Provide the (x, y) coordinate of the cell's center where the given text is located.  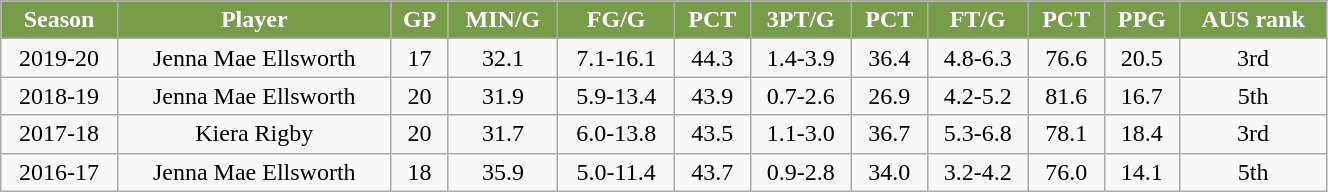
0.9-2.8 (800, 172)
2016-17 (60, 172)
43.9 (712, 96)
14.1 (1142, 172)
81.6 (1066, 96)
43.5 (712, 134)
78.1 (1066, 134)
FT/G (978, 20)
43.7 (712, 172)
2018-19 (60, 96)
76.6 (1066, 58)
3PT/G (800, 20)
FG/G (616, 20)
18.4 (1142, 134)
MIN/G (503, 20)
2017-18 (60, 134)
31.7 (503, 134)
Season (60, 20)
18 (420, 172)
1.1-3.0 (800, 134)
2019-20 (60, 58)
17 (420, 58)
5.3-6.8 (978, 134)
GP (420, 20)
76.0 (1066, 172)
1.4-3.9 (800, 58)
4.2-5.2 (978, 96)
34.0 (889, 172)
6.0-13.8 (616, 134)
4.8-6.3 (978, 58)
35.9 (503, 172)
Player (254, 20)
44.3 (712, 58)
31.9 (503, 96)
Kiera Rigby (254, 134)
5.9-13.4 (616, 96)
0.7-2.6 (800, 96)
16.7 (1142, 96)
3.2-4.2 (978, 172)
AUS rank (1254, 20)
PPG (1142, 20)
36.7 (889, 134)
5.0-11.4 (616, 172)
7.1-16.1 (616, 58)
20.5 (1142, 58)
26.9 (889, 96)
36.4 (889, 58)
32.1 (503, 58)
